Detect which cell encompasses the target text, then output its (x, y) center coordinate. 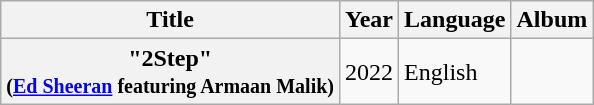
English (455, 72)
Album (552, 20)
2022 (370, 72)
Title (170, 20)
"2Step"(Ed Sheeran featuring Armaan Malik) (170, 72)
Language (455, 20)
Year (370, 20)
